Detect which cell encompasses the target text, then output its [X, Y] center coordinate. 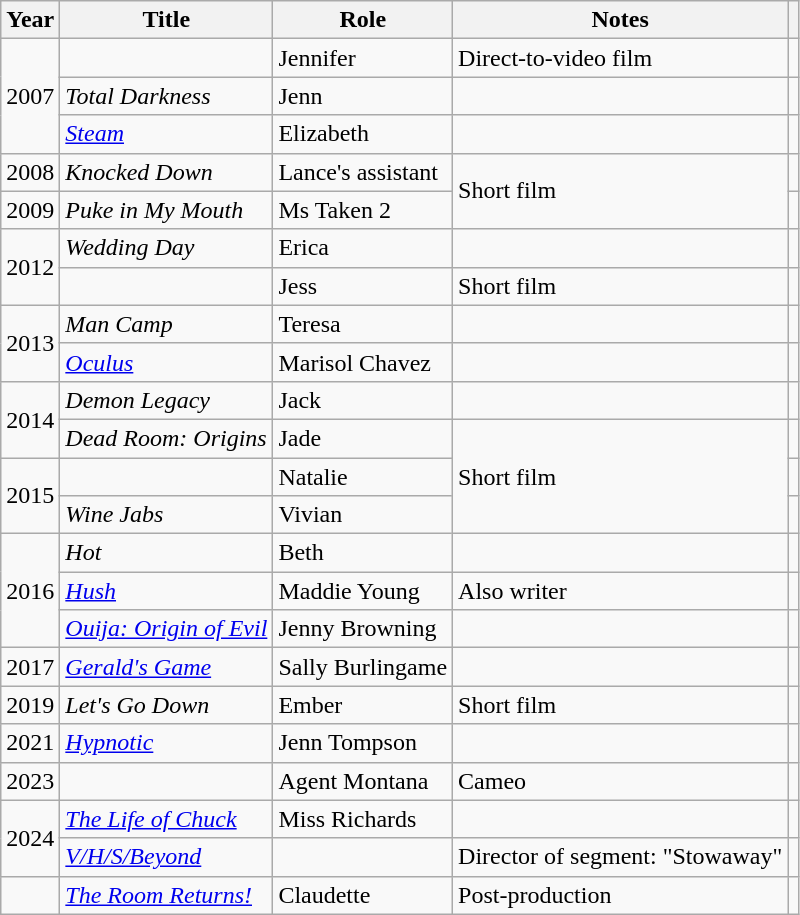
2021 [30, 743]
2007 [30, 96]
Total Darkness [166, 96]
Post-production [620, 895]
Erica [363, 248]
Dead Room: Origins [166, 438]
2014 [30, 419]
Miss Richards [363, 819]
2017 [30, 667]
Maddie Young [363, 591]
Puke in My Mouth [166, 210]
Wedding Day [166, 248]
2013 [30, 343]
Oculus [166, 362]
The Room Returns! [166, 895]
Jack [363, 400]
Lance's assistant [363, 172]
Year [30, 20]
Notes [620, 20]
Jenny Browning [363, 629]
Ouija: Origin of Evil [166, 629]
Jess [363, 286]
Jennifer [363, 58]
Ms Taken 2 [363, 210]
Title [166, 20]
Jenn [363, 96]
Director of segment: "Stowaway" [620, 857]
Hypnotic [166, 743]
Direct-to-video film [620, 58]
Steam [166, 134]
Knocked Down [166, 172]
Sally Burlingame [363, 667]
Marisol Chavez [363, 362]
Gerald's Game [166, 667]
Hot [166, 553]
Jade [363, 438]
2023 [30, 781]
Role [363, 20]
2019 [30, 705]
Let's Go Down [166, 705]
V/H/S/Beyond [166, 857]
Jenn Tompson [363, 743]
2015 [30, 496]
2024 [30, 838]
2008 [30, 172]
The Life of Chuck [166, 819]
2016 [30, 591]
Elizabeth [363, 134]
Man Camp [166, 324]
Teresa [363, 324]
Wine Jabs [166, 515]
2012 [30, 267]
Also writer [620, 591]
Beth [363, 553]
Vivian [363, 515]
Cameo [620, 781]
Ember [363, 705]
2009 [30, 210]
Hush [166, 591]
Claudette [363, 895]
Demon Legacy [166, 400]
Agent Montana [363, 781]
Natalie [363, 477]
